From the cell containing the given text, extract its center point as [X, Y] coordinate. 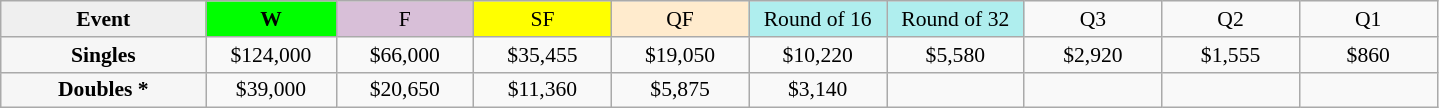
$860 [1368, 55]
$5,580 [955, 55]
QF [680, 19]
Q2 [1231, 19]
$20,650 [405, 90]
$10,220 [818, 55]
$1,555 [1231, 55]
W [271, 19]
$39,000 [271, 90]
$35,455 [543, 55]
SF [543, 19]
$19,050 [680, 55]
$11,360 [543, 90]
F [405, 19]
Round of 32 [955, 19]
$3,140 [818, 90]
$5,875 [680, 90]
Round of 16 [818, 19]
Doubles * [104, 90]
$66,000 [405, 55]
$2,920 [1093, 55]
Q1 [1368, 19]
Q3 [1093, 19]
Singles [104, 55]
$124,000 [271, 55]
Event [104, 19]
